Return [x, y] of the center of cell containing provided text 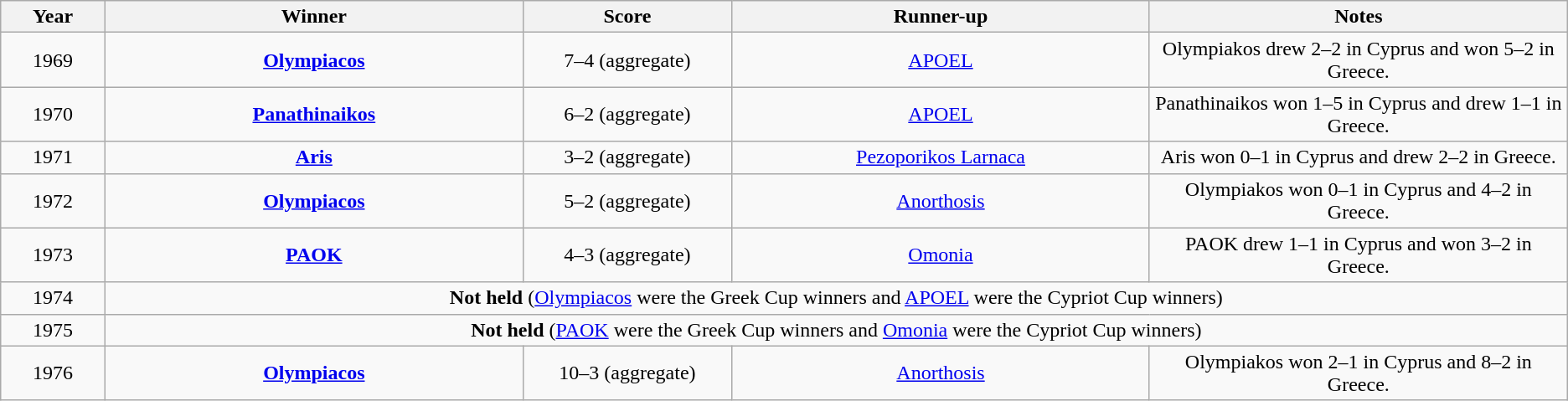
Olympiakos drew 2–2 in Cyprus and won 5–2 in Greece. [1359, 60]
1971 [54, 157]
PAOK [313, 254]
Score [627, 17]
Not held (PAOK were the Greek Cup winners and Omonia were the Cypriot Cup winners) [836, 330]
10–3 (aggregate) [627, 373]
Not held (Olympiacos were the Greek Cup winners and APOEL were the Cypriot Cup winners) [836, 298]
Aris [313, 157]
Panathinaikos won 1–5 in Cyprus and drew 1–1 in Greece. [1359, 114]
1974 [54, 298]
5–2 (aggregate) [627, 201]
1976 [54, 373]
3–2 (aggregate) [627, 157]
1969 [54, 60]
Panathinaikos [313, 114]
6–2 (aggregate) [627, 114]
1973 [54, 254]
4–3 (aggregate) [627, 254]
Omonia [941, 254]
Runner-up [941, 17]
Winner [313, 17]
Olympiakos won 0–1 in Cyprus and 4–2 in Greece. [1359, 201]
1972 [54, 201]
Notes [1359, 17]
Aris won 0–1 in Cyprus and drew 2–2 in Greece. [1359, 157]
1975 [54, 330]
Olympiakos won 2–1 in Cyprus and 8–2 in Greece. [1359, 373]
7–4 (aggregate) [627, 60]
Pezoporikos Larnaca [941, 157]
1970 [54, 114]
PAOK drew 1–1 in Cyprus and won 3–2 in Greece. [1359, 254]
Year [54, 17]
